Return [X, Y] of the center of cell containing provided text 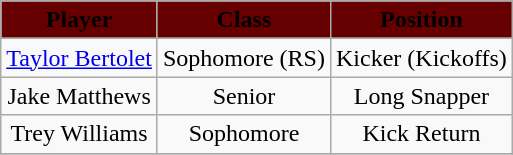
Long Snapper [421, 96]
Class [244, 20]
Kicker (Kickoffs) [421, 58]
Taylor Bertolet [80, 58]
Jake Matthews [80, 96]
Trey Williams [80, 134]
Sophomore [244, 134]
Player [80, 20]
Kick Return [421, 134]
Senior [244, 96]
Position [421, 20]
Sophomore (RS) [244, 58]
